Locate the cell with the specified text and output its [x, y] center coordinate. 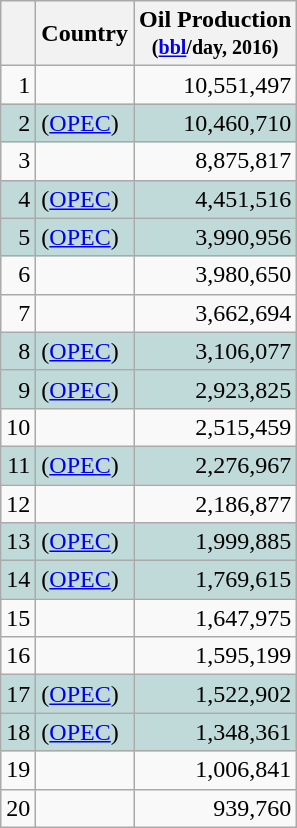
20 [18, 808]
16 [18, 656]
9 [18, 389]
12 [18, 503]
2,515,459 [216, 427]
1,006,841 [216, 770]
15 [18, 618]
3,662,694 [216, 313]
4 [18, 199]
939,760 [216, 808]
3,106,077 [216, 351]
3 [18, 161]
14 [18, 580]
2,276,967 [216, 465]
1 [18, 85]
17 [18, 694]
2,186,877 [216, 503]
11 [18, 465]
1,522,902 [216, 694]
7 [18, 313]
4,451,516 [216, 199]
13 [18, 542]
1,647,975 [216, 618]
1,999,885 [216, 542]
10,460,710 [216, 123]
5 [18, 237]
1,769,615 [216, 580]
18 [18, 732]
19 [18, 770]
3,990,956 [216, 237]
1,595,199 [216, 656]
3,980,650 [216, 275]
8 [18, 351]
10 [18, 427]
2 [18, 123]
10,551,497 [216, 85]
1,348,361 [216, 732]
6 [18, 275]
Country [85, 34]
8,875,817 [216, 161]
2,923,825 [216, 389]
Oil Production(bbl/day, 2016) [216, 34]
